Extract the [X, Y] coordinate from the center of the cell holding the provided text.  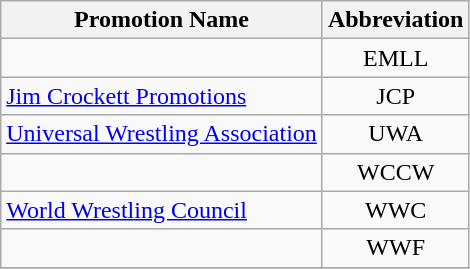
Jim Crockett Promotions [162, 96]
WWC [396, 210]
JCP [396, 96]
Promotion Name [162, 20]
WCCW [396, 172]
Abbreviation [396, 20]
Universal Wrestling Association [162, 134]
WWF [396, 248]
UWA [396, 134]
EMLL [396, 58]
World Wrestling Council [162, 210]
